Return the [x, y] coordinate for the center point of the cell that contains the specified text.  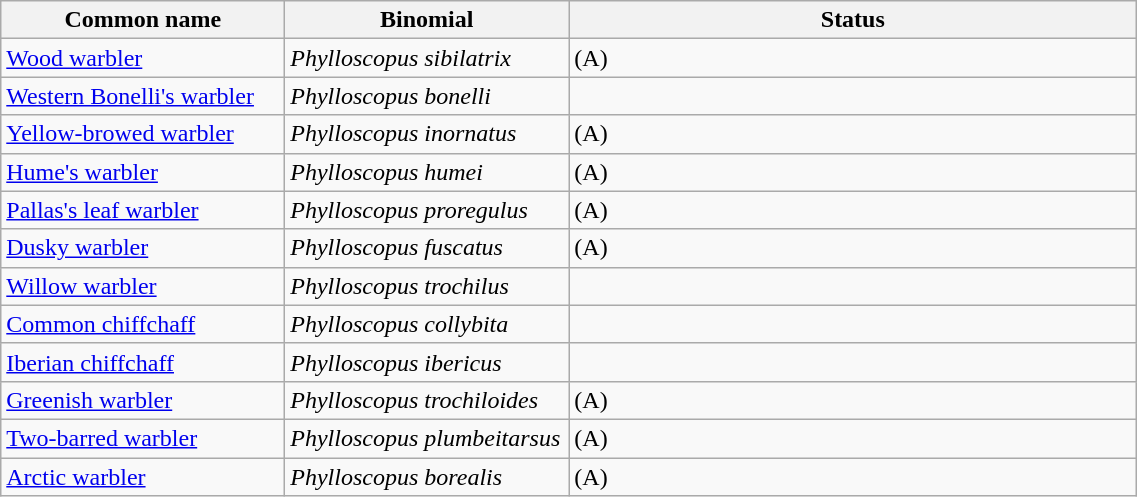
Arctic warbler [143, 477]
Phylloscopus sibilatrix [427, 58]
Common chiffchaff [143, 324]
Yellow-browed warbler [143, 134]
Hume's warbler [143, 172]
Dusky warbler [143, 248]
Willow warbler [143, 286]
Phylloscopus humei [427, 172]
Pallas's leaf warbler [143, 210]
Phylloscopus ibericus [427, 362]
Greenish warbler [143, 400]
Phylloscopus plumbeitarsus [427, 438]
Status [853, 20]
Iberian chiffchaff [143, 362]
Phylloscopus inornatus [427, 134]
Phylloscopus proregulus [427, 210]
Wood warbler [143, 58]
Phylloscopus collybita [427, 324]
Two-barred warbler [143, 438]
Phylloscopus trochilus [427, 286]
Common name [143, 20]
Phylloscopus bonelli [427, 96]
Phylloscopus borealis [427, 477]
Phylloscopus fuscatus [427, 248]
Binomial [427, 20]
Phylloscopus trochiloides [427, 400]
Western Bonelli's warbler [143, 96]
